Detect which cell encompasses the target text, then output its (x, y) center coordinate. 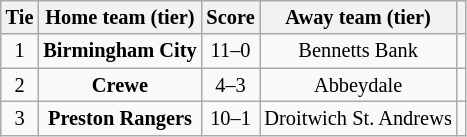
Home team (tier) (120, 17)
Away team (tier) (358, 17)
Score (231, 17)
Droitwich St. Andrews (358, 118)
Crewe (120, 85)
4–3 (231, 85)
Tie (20, 17)
3 (20, 118)
Preston Rangers (120, 118)
11–0 (231, 51)
2 (20, 85)
Abbeydale (358, 85)
Bennetts Bank (358, 51)
1 (20, 51)
Birmingham City (120, 51)
10–1 (231, 118)
